Search for the cell housing the specified text and yield its (X, Y) center coordinate. 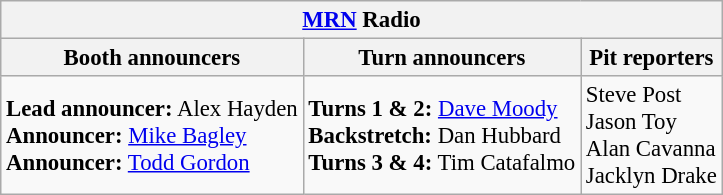
Booth announcers (152, 58)
Lead announcer: Alex HaydenAnnouncer: Mike BagleyAnnouncer: Todd Gordon (152, 136)
Turns 1 & 2: Dave MoodyBackstretch: Dan HubbardTurns 3 & 4: Tim Catafalmo (442, 136)
MRN Radio (362, 20)
Steve PostJason ToyAlan CavannaJacklyn Drake (652, 136)
Pit reporters (652, 58)
Turn announcers (442, 58)
